Find where the given text appears and provide that cell's center as (X, Y) coordinate. 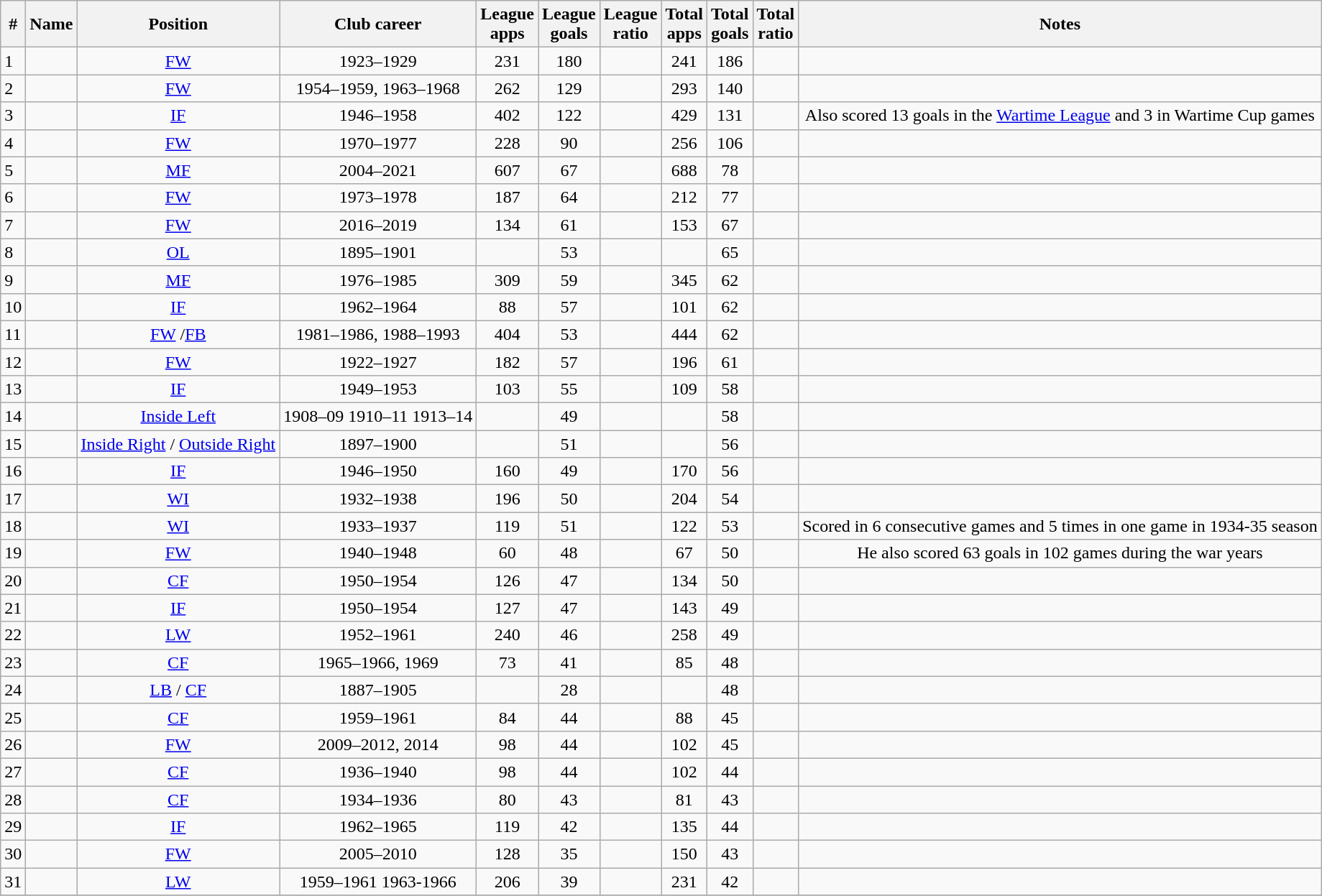
106 (730, 143)
1946–1950 (378, 471)
429 (684, 116)
64 (569, 198)
1895–1901 (378, 252)
180 (569, 61)
4 (13, 143)
5 (13, 170)
73 (508, 662)
1946–1958 (378, 116)
228 (508, 143)
150 (684, 854)
1962–1965 (378, 827)
Position (178, 24)
182 (508, 361)
240 (508, 635)
16 (13, 471)
444 (684, 334)
135 (684, 827)
Name (52, 24)
1976–1985 (378, 280)
1936–1940 (378, 772)
1940–1948 (378, 553)
1962–1964 (378, 307)
293 (684, 88)
18 (13, 526)
345 (684, 280)
2004–2021 (378, 170)
60 (508, 553)
10 (13, 307)
103 (508, 389)
1954–1959, 1963–1968 (378, 88)
1981–1986, 1988–1993 (378, 334)
Notes (1060, 24)
1973–1978 (378, 198)
1908–09 1910–11 1913–14 (378, 417)
Leaguegoals (569, 24)
11 (13, 334)
2 (13, 88)
1965–1966, 1969 (378, 662)
He also scored 63 goals in 102 games during the war years (1060, 553)
1934–1936 (378, 800)
12 (13, 361)
262 (508, 88)
204 (684, 499)
127 (508, 608)
54 (730, 499)
140 (730, 88)
109 (684, 389)
126 (508, 581)
153 (684, 225)
258 (684, 635)
160 (508, 471)
1970–1977 (378, 143)
Totalgoals (730, 24)
Inside Right / Outside Right (178, 444)
OL (178, 252)
55 (569, 389)
170 (684, 471)
78 (730, 170)
1923–1929 (378, 61)
1933–1937 (378, 526)
1932–1938 (378, 499)
77 (730, 198)
LB / CF (178, 690)
1949–1953 (378, 389)
Totalratio (776, 24)
80 (508, 800)
3 (13, 116)
65 (730, 252)
1952–1961 (378, 635)
206 (508, 882)
20 (13, 581)
14 (13, 417)
1959–1961 (378, 717)
46 (569, 635)
309 (508, 280)
2016–2019 (378, 225)
35 (569, 854)
59 (569, 280)
13 (13, 389)
187 (508, 198)
6 (13, 198)
241 (684, 61)
29 (13, 827)
129 (569, 88)
27 (13, 772)
Leagueratio (630, 24)
19 (13, 553)
85 (684, 662)
256 (684, 143)
23 (13, 662)
212 (684, 198)
404 (508, 334)
17 (13, 499)
131 (730, 116)
84 (508, 717)
186 (730, 61)
24 (13, 690)
# (13, 24)
21 (13, 608)
25 (13, 717)
688 (684, 170)
39 (569, 882)
Also scored 13 goals in the Wartime League and 3 in Wartime Cup games (1060, 116)
22 (13, 635)
1887–1905 (378, 690)
1897–1900 (378, 444)
Scored in 6 consecutive games and 5 times in one game in 1934-35 season (1060, 526)
Inside Left (178, 417)
FW /FB (178, 334)
8 (13, 252)
1 (13, 61)
607 (508, 170)
31 (13, 882)
101 (684, 307)
1959–1961 1963-1966 (378, 882)
1922–1927 (378, 361)
26 (13, 744)
30 (13, 854)
15 (13, 444)
143 (684, 608)
7 (13, 225)
128 (508, 854)
2005–2010 (378, 854)
2009–2012, 2014 (378, 744)
9 (13, 280)
Club career (378, 24)
402 (508, 116)
81 (684, 800)
90 (569, 143)
Leagueapps (508, 24)
Totalapps (684, 24)
41 (569, 662)
